Search for the cell housing the specified text and yield its [x, y] center coordinate. 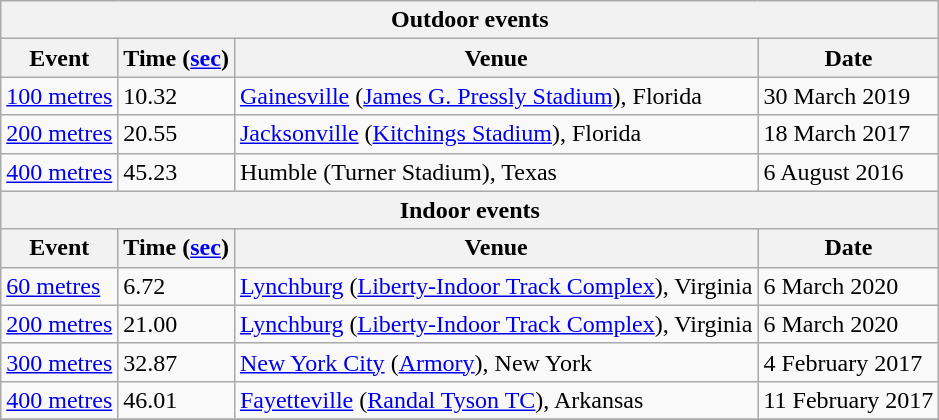
46.01 [176, 400]
6 August 2016 [848, 172]
Fayetteville (Randal Tyson TC), Arkansas [496, 400]
New York City (Armory), New York [496, 362]
Gainesville (James G. Pressly Stadium), Florida [496, 96]
300 metres [60, 362]
4 February 2017 [848, 362]
10.32 [176, 96]
Humble (Turner Stadium), Texas [496, 172]
Outdoor events [470, 20]
32.87 [176, 362]
60 metres [60, 286]
30 March 2019 [848, 96]
18 March 2017 [848, 134]
Indoor events [470, 210]
Jacksonville (Kitchings Stadium), Florida [496, 134]
21.00 [176, 324]
20.55 [176, 134]
45.23 [176, 172]
6.72 [176, 286]
100 metres [60, 96]
11 February 2017 [848, 400]
